Search for the cell housing the specified text and yield its [X, Y] center coordinate. 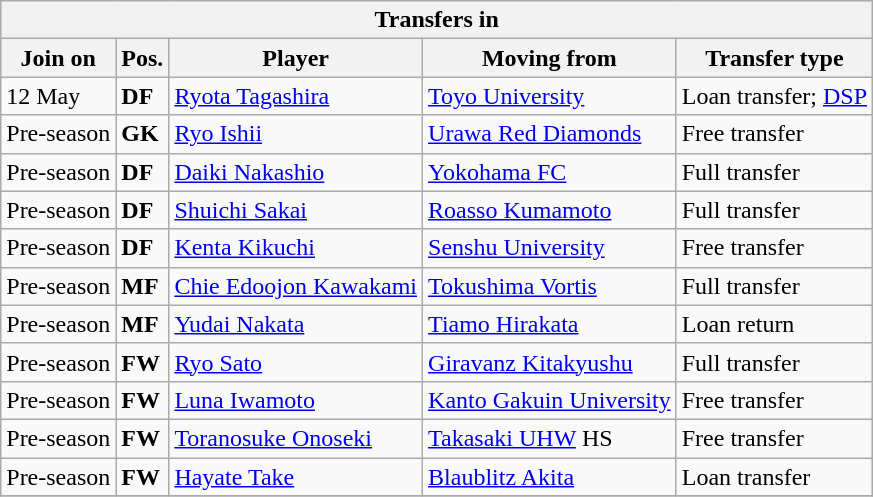
Loan return [774, 324]
Blaublitz Akita [550, 477]
Chie Edoojon Kawakami [296, 286]
Ryo Sato [296, 362]
Shuichi Sakai [296, 210]
Senshu University [550, 248]
Roasso Kumamoto [550, 210]
Ryo Ishii [296, 134]
Tiamo Hirakata [550, 324]
Player [296, 58]
Toranosuke Onoseki [296, 438]
Kenta Kikuchi [296, 248]
Yudai Nakata [296, 324]
GK [142, 134]
Transfer type [774, 58]
Giravanz Kitakyushu [550, 362]
Pos. [142, 58]
Join on [58, 58]
Takasaki UHW HS [550, 438]
Urawa Red Diamonds [550, 134]
Hayate Take [296, 477]
Ryota Tagashira [296, 96]
Loan transfer; DSP [774, 96]
Daiki Nakashio [296, 172]
Moving from [550, 58]
Loan transfer [774, 477]
12 May [58, 96]
Tokushima Vortis [550, 286]
Toyo University [550, 96]
Kanto Gakuin University [550, 400]
Yokohama FC [550, 172]
Luna Iwamoto [296, 400]
Transfers in [437, 20]
